Determine the [x, y] coordinate at the center of the cell enclosing the given text.  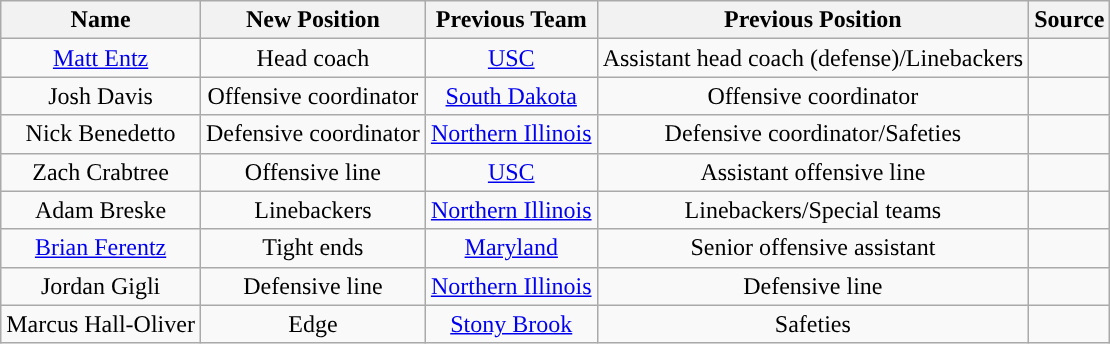
Maryland [511, 248]
Brian Ferentz [101, 248]
Zach Crabtree [101, 172]
South Dakota [511, 96]
Defensive coordinator [312, 134]
Josh Davis [101, 96]
Previous Position [813, 20]
Source [1070, 20]
Linebackers/Special teams [813, 210]
Senior offensive assistant [813, 248]
Adam Breske [101, 210]
Defensive coordinator/Safeties [813, 134]
Nick Benedetto [101, 134]
New Position [312, 20]
Assistant head coach (defense)/Linebackers [813, 58]
Head coach [312, 58]
Safeties [813, 324]
Edge [312, 324]
Tight ends [312, 248]
Name [101, 20]
Assistant offensive line [813, 172]
Matt Entz [101, 58]
Jordan Gigli [101, 286]
Previous Team [511, 20]
Offensive line [312, 172]
Linebackers [312, 210]
Marcus Hall-Oliver [101, 324]
Stony Brook [511, 324]
